Capture the cell that displays the provided text and extract its (X, Y) central coordinate. 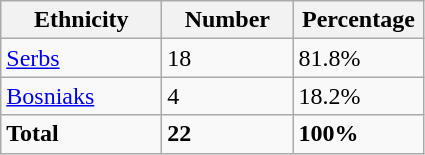
Bosniaks (82, 96)
100% (358, 134)
4 (228, 96)
Total (82, 134)
Ethnicity (82, 20)
22 (228, 134)
81.8% (358, 58)
Percentage (358, 20)
Number (228, 20)
Serbs (82, 58)
18 (228, 58)
18.2% (358, 96)
